Extract the [X, Y] coordinate from the center of the cell holding the provided text.  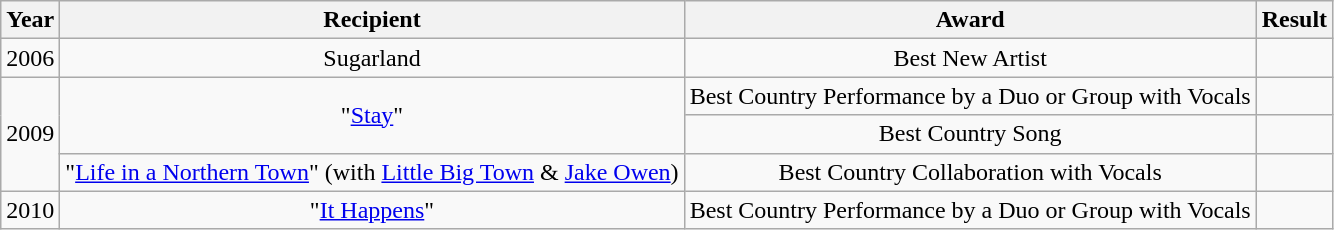
Sugarland [372, 58]
"It Happens" [372, 210]
Year [30, 20]
Result [1294, 20]
2010 [30, 210]
Best Country Collaboration with Vocals [970, 172]
Recipient [372, 20]
Best New Artist [970, 58]
"Life in a Northern Town" (with Little Big Town & Jake Owen) [372, 172]
2009 [30, 134]
Best Country Song [970, 134]
"Stay" [372, 115]
2006 [30, 58]
Award [970, 20]
